Return (x, y) of the center of cell containing provided text 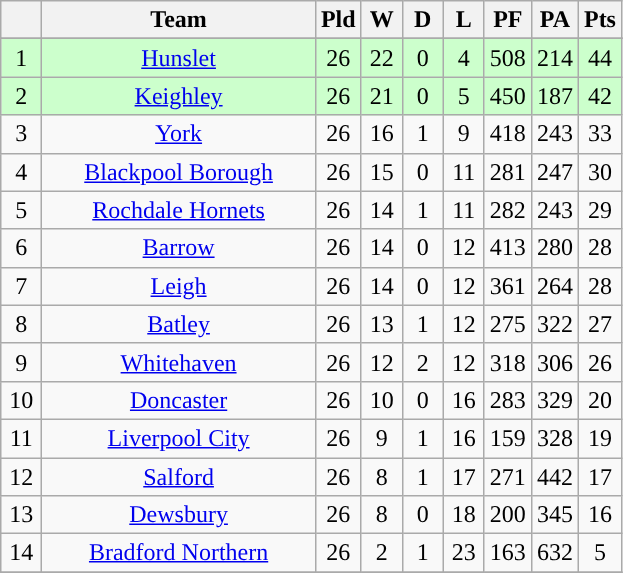
Pts (600, 20)
Team (179, 20)
280 (554, 248)
D (422, 20)
PA (554, 20)
Salford (179, 477)
159 (508, 438)
Keighley (179, 96)
322 (554, 324)
L (464, 20)
275 (508, 324)
33 (600, 134)
30 (600, 172)
187 (554, 96)
Leigh (179, 286)
20 (600, 400)
W (382, 20)
York (179, 134)
22 (382, 58)
Barrow (179, 248)
271 (508, 477)
7 (22, 286)
27 (600, 324)
Liverpool City (179, 438)
318 (508, 362)
200 (508, 515)
44 (600, 58)
264 (554, 286)
18 (464, 515)
Batley (179, 324)
418 (508, 134)
328 (554, 438)
23 (464, 553)
19 (600, 438)
42 (600, 96)
29 (600, 210)
306 (554, 362)
3 (22, 134)
281 (508, 172)
361 (508, 286)
Pld (338, 20)
21 (382, 96)
PF (508, 20)
632 (554, 553)
282 (508, 210)
Hunslet (179, 58)
Blackpool Borough (179, 172)
413 (508, 248)
442 (554, 477)
163 (508, 553)
Dewsbury (179, 515)
345 (554, 515)
247 (554, 172)
450 (508, 96)
283 (508, 400)
Doncaster (179, 400)
508 (508, 58)
329 (554, 400)
Rochdale Hornets (179, 210)
214 (554, 58)
6 (22, 248)
15 (382, 172)
Bradford Northern (179, 553)
Whitehaven (179, 362)
